Locate the cell with the specified text and output its [X, Y] center coordinate. 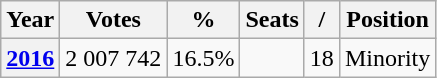
% [204, 20]
2016 [30, 58]
Year [30, 20]
Position [387, 20]
Votes [114, 20]
2 007 742 [114, 58]
Minority [387, 58]
16.5% [204, 58]
/ [322, 20]
18 [322, 58]
Seats [272, 20]
